For the text-containing cell, return its midpoint in (x, y) coordinate format. 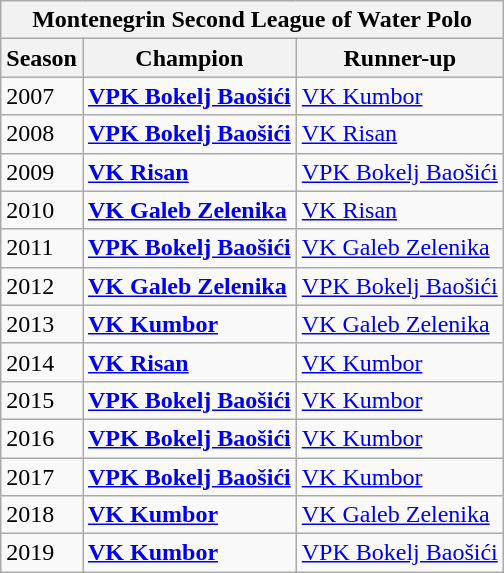
Season (42, 58)
Montenegrin Second League of Water Polo (252, 20)
2014 (42, 362)
Runner-up (400, 58)
2017 (42, 477)
2012 (42, 286)
2016 (42, 438)
2011 (42, 248)
2018 (42, 515)
Champion (189, 58)
2009 (42, 172)
2008 (42, 134)
2019 (42, 553)
2010 (42, 210)
2007 (42, 96)
2013 (42, 324)
2015 (42, 400)
